Return the [X, Y] coordinate for the center point of the cell that contains the specified text.  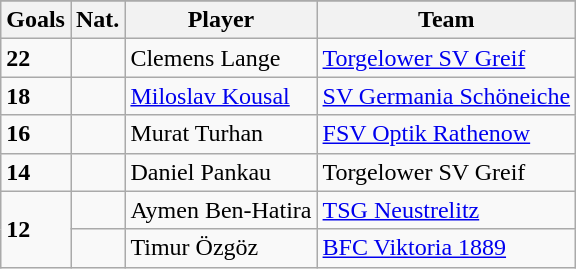
Clemens Lange [221, 58]
SV Germania Schöneiche [446, 96]
FSV Optik Rathenow [446, 134]
Timur Özgöz [221, 248]
22 [36, 58]
Player [221, 20]
12 [36, 229]
Murat Turhan [221, 134]
Miloslav Kousal [221, 96]
TSG Neustrelitz [446, 210]
18 [36, 96]
Nat. [97, 20]
14 [36, 172]
Daniel Pankau [221, 172]
BFC Viktoria 1889 [446, 248]
Goals [36, 20]
16 [36, 134]
Aymen Ben-Hatira [221, 210]
Team [446, 20]
